Return [x, y] of the center of cell containing provided text 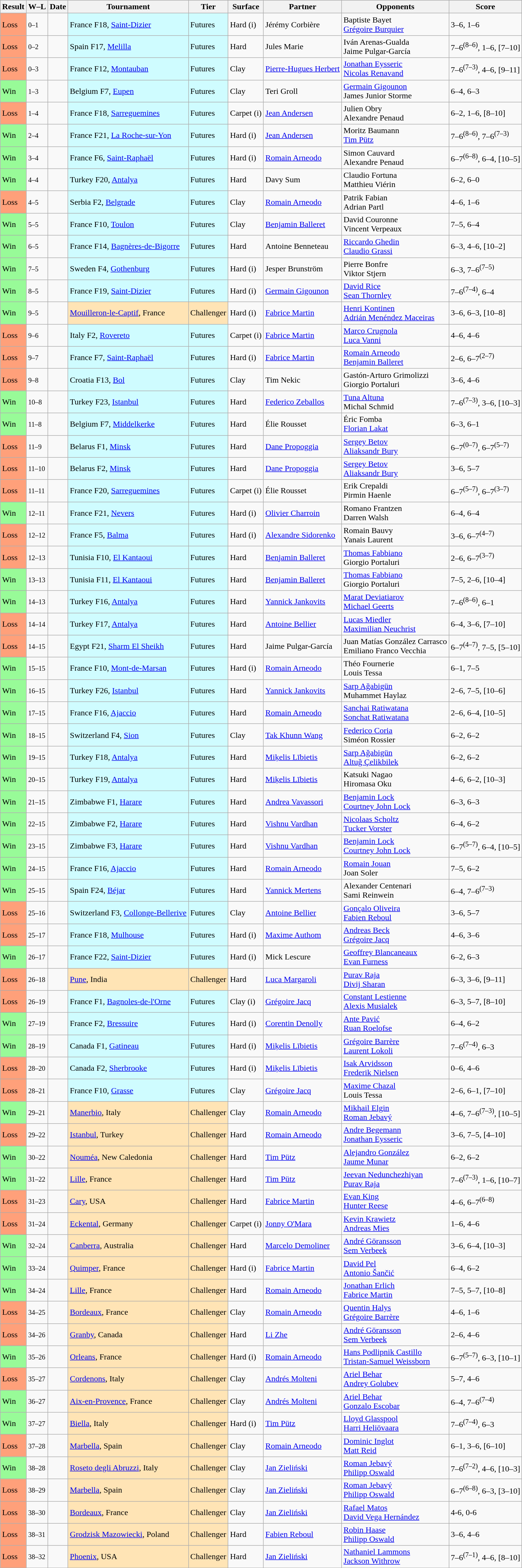
6–7(5–7), 6–3, [10–1] [485, 1357]
11–8 [37, 424]
2–6, 4–6 [485, 1335]
3–6, 6–3, [10–8] [485, 313]
France F2, Bressuire [128, 1024]
Belarus F2, Minsk [128, 468]
France F7, Saint-Raphaël [128, 358]
Cordenons, Italy [128, 1379]
7–6(8–6), 6–1 [485, 601]
France F14, Bagnères-de-Bigorre [128, 246]
5–5 [37, 224]
Corentin Denolly [302, 1024]
13–13 [37, 580]
7–6(7–2), 4–6, [10–3] [485, 1468]
Tournament [128, 7]
7–6(7–3), 1–6, [10–7] [485, 1179]
34–25 [37, 1312]
Kevin Krawietz Andreas Mies [395, 1223]
France F1, Bagnoles-de-l'Orne [128, 1001]
38–28 [37, 1468]
France F6, Saint-Raphaël [128, 158]
1–4 [37, 113]
Constant Lestienne Alexis Musialek [395, 1001]
34–24 [37, 1290]
6–2, 6–0 [485, 180]
1–3 [37, 91]
Nathaniel Lammons Jackson Withrow [395, 1556]
30–22 [37, 1157]
Opponents [395, 7]
26–17 [37, 957]
Manerbio, Italy [128, 1113]
Davy Sum [302, 180]
25–16 [37, 913]
France F20, Sarreguemines [128, 491]
Juan Matías González Carrasco Emiliano Franco Vecchia [395, 646]
Fabien Reboul [302, 1535]
Moritz Baumann Tim Pütz [395, 135]
Lucas Miedler Maximilian Neuchrist [395, 624]
Antoine Benneteau [302, 246]
Tim Nekic [302, 380]
Orleans, France [128, 1357]
Maxime Authom [302, 935]
Canberra, Australia [128, 1246]
33–24 [37, 1268]
Eckental, Germany [128, 1223]
Jonathan Eysseric Nicolas Renavand [395, 69]
Jeevan Nedunchezhiyan Purav Raja [395, 1179]
6–2, 1–6, [8–10] [485, 113]
4–6, 4–6 [485, 335]
38–31 [37, 1535]
Germain Gigounon James Junior Storme [395, 91]
17–15 [37, 713]
David Rice Sean Thornley [395, 291]
32–24 [37, 1246]
Jules Marie [302, 46]
Canada F1, Gatineau [128, 1046]
7–5, 5–7, [10–8] [485, 1290]
Pune, India [128, 979]
Riccardo Ghedin Claudio Grassi [395, 246]
Aix-en-Provence, France [128, 1401]
9–5 [37, 313]
Teri Groll [302, 91]
Turkey F18, Antalya [128, 757]
Luca Margaroli [302, 979]
Mouilleron-le-Captif, France [128, 313]
Romain Arneodo Benjamin Balleret [395, 358]
25–17 [37, 935]
Sarp Ağabigün Muhammet Haylaz [395, 691]
Alejandro González Jaume Munar [395, 1157]
France F22, Saint-Dizier [128, 957]
11–11 [37, 491]
4–6, 3–6 [485, 935]
Belgium F7, Eupen [128, 91]
Partner [302, 7]
6–3, 5–7, [8–10] [485, 1001]
10–8 [37, 402]
4–6, 7–6(7–3), [10–5] [485, 1113]
Italy F2, Rovereto [128, 335]
Pierre-Hugues Herbert [302, 69]
36–27 [37, 1401]
Spain F24, Béjar [128, 890]
France F12, Montauban [128, 69]
3–4 [37, 158]
3–6, 1–6 [485, 25]
Alexandre Sidorenko [302, 535]
7–6(8–6), 7–6(7–3) [485, 135]
David Pel Antonio Šančić [395, 1268]
6–4, 7–6(7–3) [485, 890]
6–7(5–7), 6–7(3–7) [485, 491]
Olivier Charroin [302, 513]
7–5 [37, 268]
Zimbabwe F2, Harare [128, 824]
W–L [37, 7]
Croatia F13, Bol [128, 380]
35–26 [37, 1357]
Patrik Fabian Adrian Partl [395, 202]
14–15 [37, 646]
Evan King Hunter Reese [395, 1201]
2–6, 6–7(3–7) [485, 557]
38–29 [37, 1490]
2–6, 7–5, [10–6] [485, 691]
Romano Frantzen Darren Walsh [395, 513]
Sweden F4, Gothenburg [128, 268]
6–7(6–8), 6–4, [10–5] [485, 158]
Gonçalo Oliveira Fabien Reboul [395, 913]
Gastón-Arturo Grimolizzi Giorgio Portaluri [395, 380]
Turkey F26, Istanbul [128, 691]
France F21, La Roche-sur-Yon [128, 135]
28–21 [37, 1090]
4–6, 6–7(6–8) [485, 1201]
11–9 [37, 446]
Katsuki Nagao Hiromasa Oku [395, 780]
7–5, 6–2 [485, 868]
Geoffrey Blancaneaux Evan Furness [395, 957]
7–6(7–3), 4–6, [9–11] [485, 69]
14–13 [37, 601]
37–28 [37, 1446]
David Couronne Vincent Verpeaux [395, 224]
15–15 [37, 668]
Ante Pavić Ruan Roelofse [395, 1024]
12–11 [37, 513]
Andrea Vavassori [302, 801]
Granby, Canada [128, 1335]
5–7, 4–6 [485, 1379]
Maxime Chazal Louis Tessa [395, 1090]
Federico Zeballos [302, 402]
4–5 [37, 202]
Score [485, 7]
Purav Raja Divij Sharan [395, 979]
6–7(6–8), 6–3, [3–10] [485, 1490]
29–21 [37, 1113]
Henri Kontinen Adrián Menéndez Maceiras [395, 313]
Iván Arenas-Gualda Jaime Pulgar-García [395, 46]
Ariel Behar Gonzalo Escobar [395, 1401]
Yannick Mertens [302, 890]
Jonathan Erlich Fabrice Martin [395, 1290]
Date [58, 7]
Switzerland F4, Sion [128, 735]
20–15 [37, 780]
Mikhail Elgin Roman Jebavý [395, 1113]
6–1, 3–6, [6–10] [485, 1446]
Germain Gigounon [302, 291]
4-6, 0-6 [485, 1512]
Simon Cauvard Alexandre Penaud [395, 158]
Biella, Italy [128, 1423]
1–6, 4–6 [485, 1223]
France F21, Nevers [128, 513]
24–15 [37, 868]
31–24 [37, 1223]
6–4, 3–6, [7–10] [485, 624]
Jaime Pulgar-García [302, 646]
Turkey F19, Antalya [128, 780]
14–14 [37, 624]
6–7(5–7), 6–4, [10–5] [485, 846]
Jonny O'Mara [302, 1223]
38–30 [37, 1512]
27–19 [37, 1024]
3–6, 7–5, [4–10] [485, 1135]
0–3 [37, 69]
7–5, 2–6, [10–4] [485, 580]
7–6(7–4), 6–4 [485, 291]
Tier [208, 7]
31–23 [37, 1201]
29–22 [37, 1135]
7–6(8–6), 1–6, [7–10] [485, 46]
France F18, Mulhouse [128, 935]
0–6, 4–6 [485, 1068]
3–6, 6–4, [10–3] [485, 1246]
7–6(7–3), 3–6, [10–3] [485, 402]
18–15 [37, 735]
0–2 [37, 46]
Mick Lescure [302, 957]
Jesper Brunström [302, 268]
Turkey F17, Antalya [128, 624]
4–4 [37, 180]
Rafael Matos David Vega Hernández [395, 1512]
Lloyd Glasspool Harri Heliövaara [395, 1423]
35–27 [37, 1379]
Cary, USA [128, 1201]
France F18, Sarreguemines [128, 113]
France F5, Balma [128, 535]
Marat Deviatiarov Michael Geerts [395, 601]
Julien Obry Alexandre Penaud [395, 113]
Quimper, France [128, 1268]
9–8 [37, 380]
Federico Coria Siméon Rossier [395, 735]
28–19 [37, 1046]
6–3, 6–3 [485, 801]
Ariel Behar Andrey Golubev [395, 1379]
Romain Jouan Joan Soler [395, 868]
Claudio Fortuna Matthieu Viérin [395, 180]
Tunisia F11, El Kantaoui [128, 580]
6–4, 6–4 [485, 513]
11–10 [37, 468]
21–15 [37, 801]
France F10, Grasse [128, 1090]
Jérémy Corbière [302, 25]
Baptiste Bayet Grégoire Burquier [395, 25]
Canada F2, Sherbrooke [128, 1068]
34–26 [37, 1335]
Serbia F2, Belgrade [128, 202]
Hans Podlipnik Castillo Tristan-Samuel Weissborn [395, 1357]
Phoenix, USA [128, 1556]
38–32 [37, 1556]
2–6, 6–7(2–7) [485, 358]
37–27 [37, 1423]
Clay (i) [246, 1001]
Turkey F23, Istanbul [128, 402]
Quentin Halys Grégoire Barrère [395, 1312]
3–6, 6–7(4–7) [485, 535]
6–5 [37, 246]
Surface [246, 7]
Nouméa, New Caledonia [128, 1157]
7–5, 6–4 [485, 224]
France F10, Toulon [128, 224]
Dominic Inglot Matt Reid [395, 1446]
Sarp Ağabigün Altuğ Çelikbilek [395, 757]
Spain F17, Melilla [128, 46]
Belarus F1, Minsk [128, 446]
Théo Fournerie Louis Tessa [395, 668]
6–3, 6–1 [485, 424]
31–22 [37, 1179]
Grodzisk Mazowiecki, Poland [128, 1535]
Romain Bauvy Yanais Laurent [395, 535]
Robin Haase Philipp Oswald [395, 1535]
6–4, 6–3 [485, 91]
Zimbabwe F3, Harare [128, 846]
6–4, 7–6(7–4) [485, 1401]
8–5 [37, 291]
Belgium F7, Middelkerke [128, 424]
6–1, 7–5 [485, 668]
6–3, 7–6(7–5) [485, 268]
16–15 [37, 691]
Li Zhe [302, 1335]
Pierre Bonfre Viktor Stjern [395, 268]
7–6(7–1), 4–6, [8–10] [485, 1556]
Tuna Altuna Michal Schmid [395, 402]
Egypt F21, Sharm El Sheikh [128, 646]
26–19 [37, 1001]
Zimbabwe F1, Harare [128, 801]
2–4 [37, 135]
Isak Arvidsson Frederik Nielsen [395, 1068]
Alexander Centenari Sami Reinwein [395, 890]
Result [13, 7]
Sanchai Ratiwatana Sonchat Ratiwatana [395, 713]
6–3, 4–6, [10–2] [485, 246]
6–7(0–7), 6–7(5–7) [485, 446]
Turkey F20, Antalya [128, 180]
Erik Crepaldi Pirmin Haenle [395, 491]
Andreas Beck Grégoire Jacq [395, 935]
4–6, 6–2, [10–3] [485, 780]
6–3, 3–6, [9–11] [485, 979]
0–1 [37, 25]
Istanbul, Turkey [128, 1135]
Grégoire Barrère Laurent Lokoli [395, 1046]
9–6 [37, 335]
Éric Fomba Florian Lakat [395, 424]
26–18 [37, 979]
Tunisia F10, El Kantaoui [128, 557]
23–15 [37, 846]
22–15 [37, 824]
Turkey F16, Antalya [128, 601]
28–20 [37, 1068]
6–7(4–7), 7–5, [5–10] [485, 646]
25–15 [37, 890]
9–7 [37, 358]
19–15 [37, 757]
Nicolaas Scholtz Tucker Vorster [395, 824]
Roseto degli Abruzzi, Italy [128, 1468]
12–13 [37, 557]
Switzerland F3, Collonge-Bellerive [128, 913]
12–12 [37, 535]
2–6, 6–4, [10–5] [485, 713]
6–2, 6–3 [485, 957]
2–6, 6–1, [7–10] [485, 1090]
France F19, Saint-Dizier [128, 291]
Marcelo Demoliner [302, 1246]
France F18, Saint-Dizier [128, 25]
Tak Khunn Wang [302, 735]
France F10, Mont-de-Marsan [128, 668]
Marco Crugnola Luca Vanni [395, 335]
Andre Begemann Jonathan Eysseric [395, 1135]
